For the text-containing cell, return its midpoint in (X, Y) coordinate format. 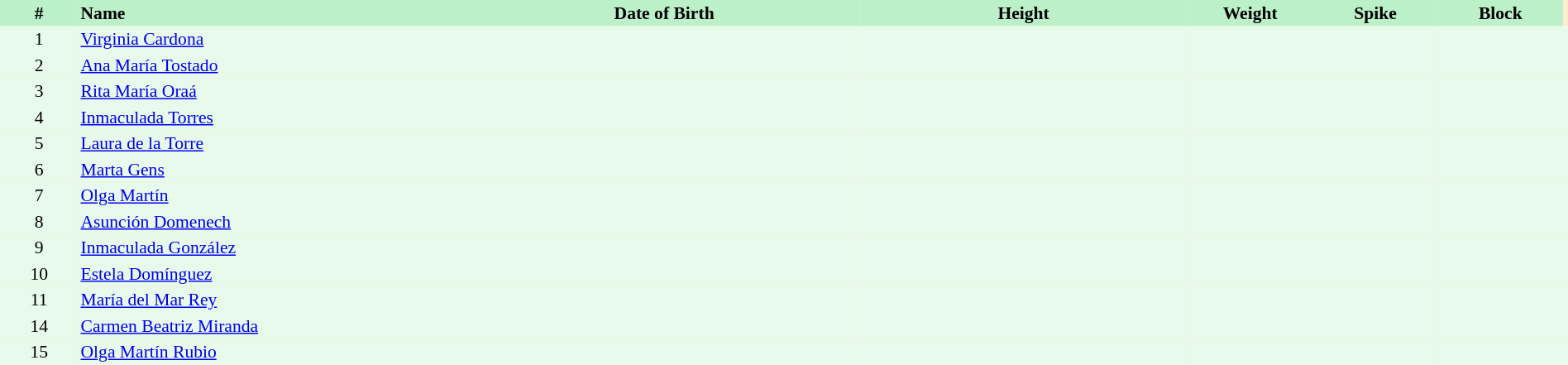
# (39, 13)
7 (39, 195)
Block (1500, 13)
Name (273, 13)
María del Mar Rey (273, 300)
Olga Martín (273, 195)
8 (39, 222)
10 (39, 274)
2 (39, 65)
Spike (1374, 13)
4 (39, 118)
Inmaculada Torres (273, 118)
1 (39, 40)
Laura de la Torre (273, 144)
3 (39, 91)
6 (39, 170)
Weight (1250, 13)
Inmaculada González (273, 248)
14 (39, 326)
Height (1024, 13)
Estela Domínguez (273, 274)
Rita María Oraá (273, 91)
Virginia Cardona (273, 40)
Asunción Domenech (273, 222)
Ana María Tostado (273, 65)
9 (39, 248)
Date of Birth (664, 13)
Marta Gens (273, 170)
Carmen Beatriz Miranda (273, 326)
11 (39, 300)
5 (39, 144)
